Extract the (x, y) coordinate from the center of the cell holding the provided text.  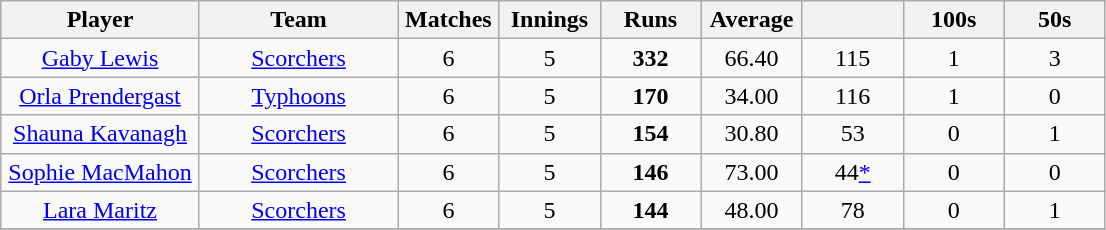
Sophie MacMahon (100, 172)
170 (650, 96)
66.40 (752, 58)
53 (852, 134)
Average (752, 20)
78 (852, 210)
34.00 (752, 96)
30.80 (752, 134)
115 (852, 58)
144 (650, 210)
Gaby Lewis (100, 58)
48.00 (752, 210)
Player (100, 20)
Runs (650, 20)
116 (852, 96)
50s (1054, 20)
3 (1054, 58)
154 (650, 134)
Lara Maritz (100, 210)
146 (650, 172)
Team (298, 20)
Orla Prendergast (100, 96)
44* (852, 172)
Innings (550, 20)
332 (650, 58)
100s (954, 20)
73.00 (752, 172)
Matches (448, 20)
Shauna Kavanagh (100, 134)
Typhoons (298, 96)
